Determine the (X, Y) coordinate at the center of the cell enclosing the given text.  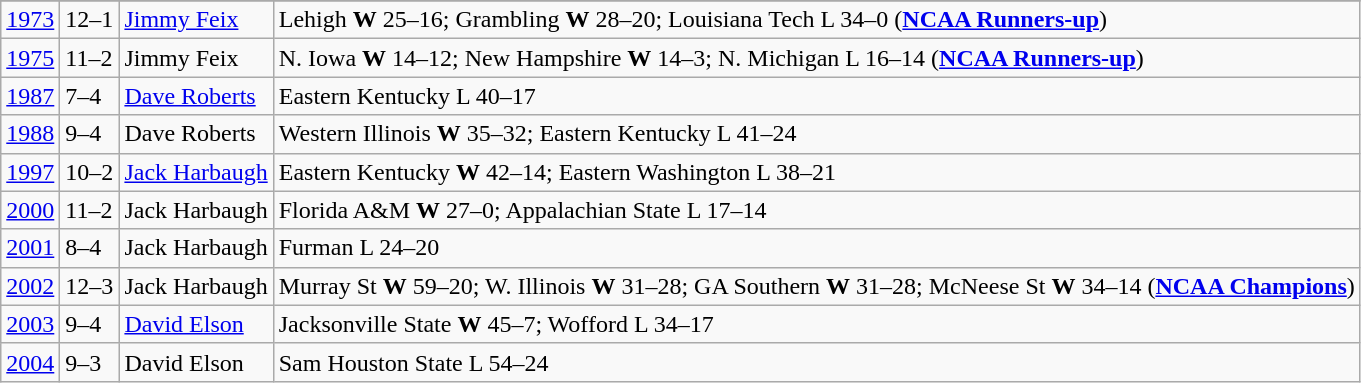
2002 (30, 286)
8–4 (90, 248)
N. Iowa W 14–12; New Hampshire W 14–3; N. Michigan L 16–14 (NCAA Runners-up) (816, 58)
1975 (30, 58)
Furman L 24–20 (816, 248)
12–1 (90, 20)
1973 (30, 20)
Eastern Kentucky W 42–14; Eastern Washington L 38–21 (816, 172)
Sam Houston State L 54–24 (816, 362)
9–3 (90, 362)
1987 (30, 96)
Western Illinois W 35–32; Eastern Kentucky L 41–24 (816, 134)
1988 (30, 134)
12–3 (90, 286)
10–2 (90, 172)
2000 (30, 210)
Florida A&M W 27–0; Appalachian State L 17–14 (816, 210)
7–4 (90, 96)
2003 (30, 324)
Murray St W 59–20; W. Illinois W 31–28; GA Southern W 31–28; McNeese St W 34–14 (NCAA Champions) (816, 286)
Jacksonville State W 45–7; Wofford L 34–17 (816, 324)
Eastern Kentucky L 40–17 (816, 96)
2001 (30, 248)
Lehigh W 25–16; Grambling W 28–20; Louisiana Tech L 34–0 (NCAA Runners-up) (816, 20)
1997 (30, 172)
2004 (30, 362)
